Capture the cell that displays the provided text and extract its (x, y) central coordinate. 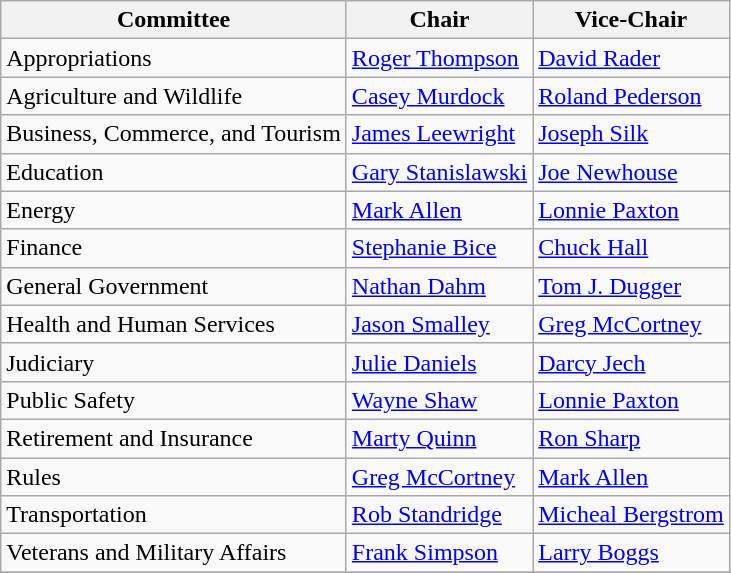
Energy (174, 210)
Retirement and Insurance (174, 438)
Business, Commerce, and Tourism (174, 134)
Judiciary (174, 362)
Larry Boggs (632, 553)
Chuck Hall (632, 248)
Veterans and Military Affairs (174, 553)
David Rader (632, 58)
Nathan Dahm (439, 286)
Wayne Shaw (439, 400)
General Government (174, 286)
Roland Pederson (632, 96)
Chair (439, 20)
Jason Smalley (439, 324)
Rules (174, 477)
Transportation (174, 515)
Education (174, 172)
Rob Standridge (439, 515)
Appropriations (174, 58)
Casey Murdock (439, 96)
Julie Daniels (439, 362)
Joe Newhouse (632, 172)
Micheal Bergstrom (632, 515)
Tom J. Dugger (632, 286)
Stephanie Bice (439, 248)
Darcy Jech (632, 362)
Committee (174, 20)
Health and Human Services (174, 324)
Agriculture and Wildlife (174, 96)
Joseph Silk (632, 134)
Marty Quinn (439, 438)
Finance (174, 248)
Ron Sharp (632, 438)
Gary Stanislawski (439, 172)
James Leewright (439, 134)
Public Safety (174, 400)
Roger Thompson (439, 58)
Vice-Chair (632, 20)
Frank Simpson (439, 553)
